Pinpoint the cell where the given text exists, returning its [X, Y] midpoint coordinate. 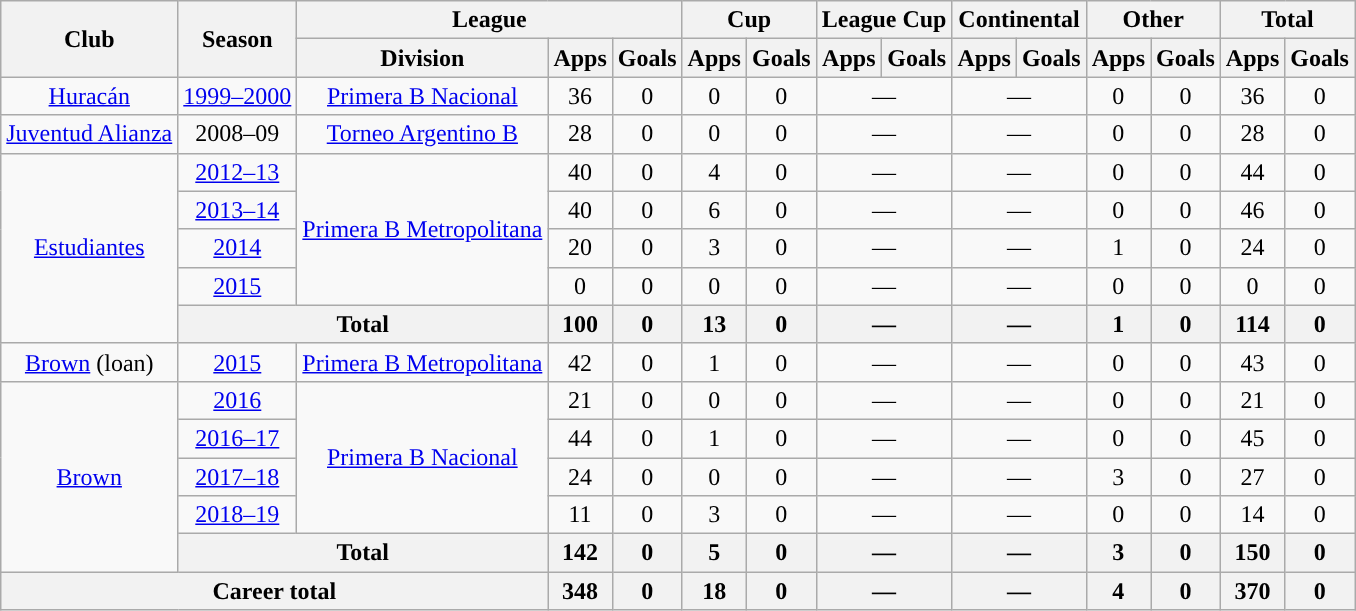
League [490, 20]
14 [1252, 515]
13 [714, 324]
Other [1153, 20]
5 [714, 553]
Huracán [90, 96]
2013–14 [238, 210]
Brown [90, 476]
Cup [749, 20]
100 [580, 324]
46 [1252, 210]
2014 [238, 248]
2012–13 [238, 172]
142 [580, 553]
Career total [274, 591]
Estudiantes [90, 248]
150 [1252, 553]
11 [580, 515]
Juventud Alianza [90, 134]
Torneo Argentino B [422, 134]
Club [90, 39]
2016–17 [238, 438]
1999–2000 [238, 96]
43 [1252, 362]
348 [580, 591]
Division [422, 58]
370 [1252, 591]
114 [1252, 324]
45 [1252, 438]
27 [1252, 477]
2016 [238, 400]
42 [580, 362]
2018–19 [238, 515]
Season [238, 39]
2017–18 [238, 477]
20 [580, 248]
Continental [1019, 20]
6 [714, 210]
League Cup [884, 20]
2008–09 [238, 134]
18 [714, 591]
Brown (loan) [90, 362]
